Capture the cell that displays the provided text and extract its [X, Y] central coordinate. 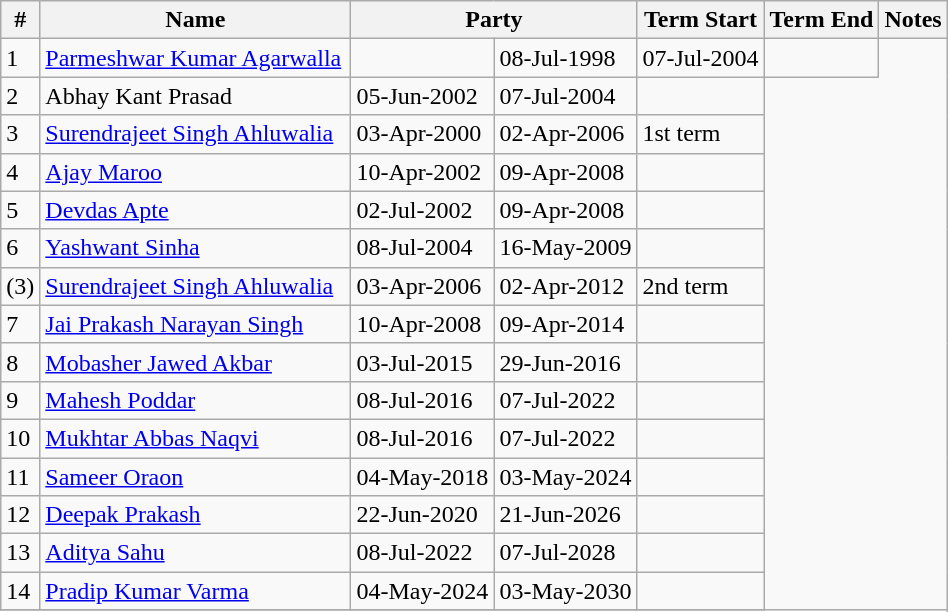
09-Apr-2014 [566, 324]
Pradip Kumar Varma [196, 591]
08-Jul-2022 [422, 553]
16-May-2009 [566, 248]
Jai Prakash Narayan Singh [196, 324]
29-Jun-2016 [566, 362]
22-Jun-2020 [422, 515]
4 [20, 172]
03-Apr-2006 [422, 286]
02-Apr-2012 [566, 286]
Party [494, 20]
02-Apr-2006 [566, 134]
04-May-2024 [422, 591]
05-Jun-2002 [422, 96]
04-May-2018 [422, 477]
7 [20, 324]
02-Jul-2002 [422, 210]
Mobasher Jawed Akbar [196, 362]
Name [196, 20]
Sameer Oraon [196, 477]
10-Apr-2002 [422, 172]
2nd term [700, 286]
Parmeshwar Kumar Agarwalla [196, 58]
03-May-2024 [566, 477]
5 [20, 210]
14 [20, 591]
3 [20, 134]
Mukhtar Abbas Naqvi [196, 438]
Ajay Maroo [196, 172]
# [20, 20]
Mahesh Poddar [196, 400]
Deepak Prakash [196, 515]
10 [20, 438]
13 [20, 553]
9 [20, 400]
6 [20, 248]
(3) [20, 286]
Yashwant Sinha [196, 248]
Term Start [700, 20]
08-Jul-2004 [422, 248]
08-Jul-1998 [566, 58]
Abhay Kant Prasad [196, 96]
03-Jul-2015 [422, 362]
Aditya Sahu [196, 553]
11 [20, 477]
2 [20, 96]
1 [20, 58]
8 [20, 362]
03-May-2030 [566, 591]
1st term [700, 134]
Term End [822, 20]
10-Apr-2008 [422, 324]
07-Jul-2028 [566, 553]
21-Jun-2026 [566, 515]
12 [20, 515]
Devdas Apte [196, 210]
03-Apr-2000 [422, 134]
Notes [913, 20]
